Return the [x, y] coordinate for the center point of the cell that contains the specified text.  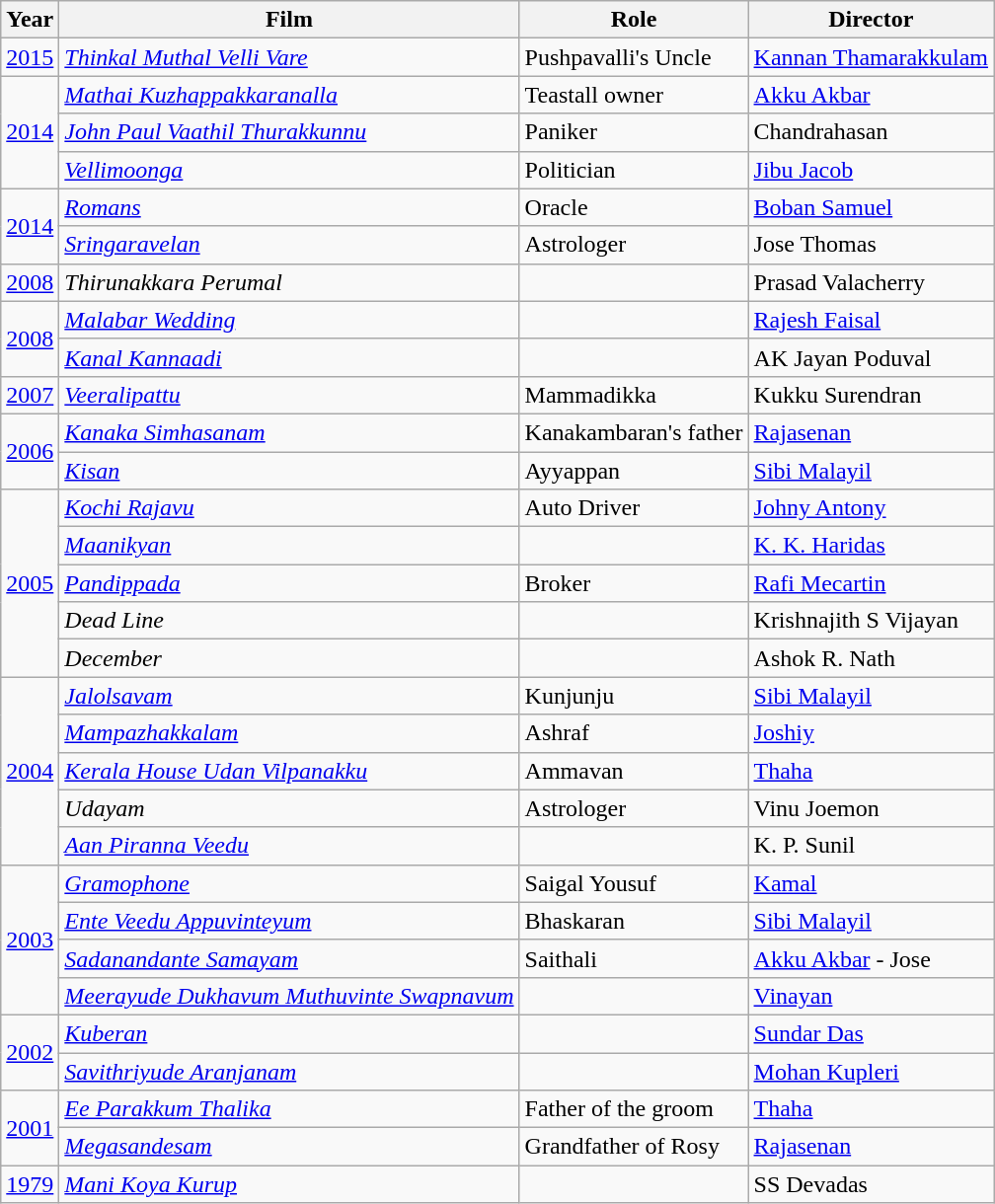
2015 [30, 57]
Sringaravelan [289, 245]
Kanaka Simhasanam [289, 432]
2004 [30, 771]
Savithriyude Aranjanam [289, 1071]
Mani Koya Kurup [289, 1184]
Bhaskaran [634, 921]
Akku Akbar - Jose [871, 958]
Role [634, 20]
Jalolsavam [289, 696]
Jibu Jacob [871, 170]
2005 [30, 583]
Ayyappan [634, 471]
1979 [30, 1184]
Paniker [634, 132]
Director [871, 20]
Saithali [634, 958]
Mohan Kupleri [871, 1071]
December [289, 658]
Oracle [634, 207]
K. P. Sunil [871, 846]
2001 [30, 1128]
Kamal [871, 883]
Johny Antony [871, 508]
Thinkal Muthal Velli Vare [289, 57]
Dead Line [289, 621]
Mathai Kuzhappakkaranalla [289, 95]
Malabar Wedding [289, 320]
Year [30, 20]
Ee Parakkum Thalika [289, 1109]
Jose Thomas [871, 245]
2007 [30, 395]
Auto Driver [634, 508]
Grandfather of Rosy [634, 1147]
Boban Samuel [871, 207]
Kunjunju [634, 696]
Mammadikka [634, 395]
SS Devadas [871, 1184]
Meerayude Dukhavum Muthuvinte Swapnavum [289, 996]
Udayam [289, 808]
Aan Piranna Veedu [289, 846]
Kisan [289, 471]
Sundar Das [871, 1033]
Kuberan [289, 1033]
Akku Akbar [871, 95]
Kukku Surendran [871, 395]
Teastall owner [634, 95]
Maanikyan [289, 546]
Father of the groom [634, 1109]
Kanal Kannaadi [289, 357]
Vellimoonga [289, 170]
Kannan Thamarakkulam [871, 57]
Ente Veedu Appuvinteyum [289, 921]
2006 [30, 451]
K. K. Haridas [871, 546]
Sadanandante Samayam [289, 958]
Kanakambaran's father [634, 432]
Thirunakkara Perumal [289, 282]
Kochi Rajavu [289, 508]
Vinayan [871, 996]
Politician [634, 170]
Film [289, 20]
John Paul Vaathil Thurakkunnu [289, 132]
Vinu Joemon [871, 808]
Rajesh Faisal [871, 320]
Gramophone [289, 883]
Pandippada [289, 583]
Joshiy [871, 733]
Rafi Mecartin [871, 583]
Pushpavalli's Uncle [634, 57]
Broker [634, 583]
Megasandesam [289, 1147]
Krishnajith S Vijayan [871, 621]
Ashraf [634, 733]
Veeralipattu [289, 395]
Mampazhakkalam [289, 733]
Kerala House Udan Vilpanakku [289, 771]
Chandrahasan [871, 132]
2002 [30, 1052]
Prasad Valacherry [871, 282]
Ammavan [634, 771]
Ashok R. Nath [871, 658]
2003 [30, 940]
Romans [289, 207]
Saigal Yousuf [634, 883]
AK Jayan Poduval [871, 357]
